Determine the (X, Y) coordinate at the center of the cell enclosing the given text.  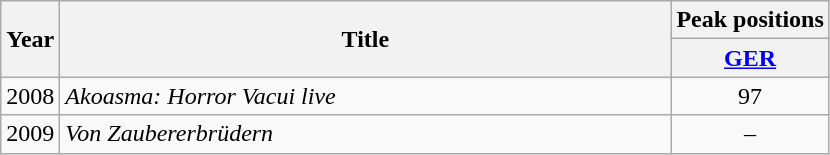
Von Zaubererbrüdern (366, 134)
2009 (30, 134)
Peak positions (750, 20)
– (750, 134)
GER (750, 58)
97 (750, 96)
2008 (30, 96)
Year (30, 39)
Title (366, 39)
Akoasma: Horror Vacui live (366, 96)
